Output the [X, Y] coordinate of the center of the cell containing the given text.  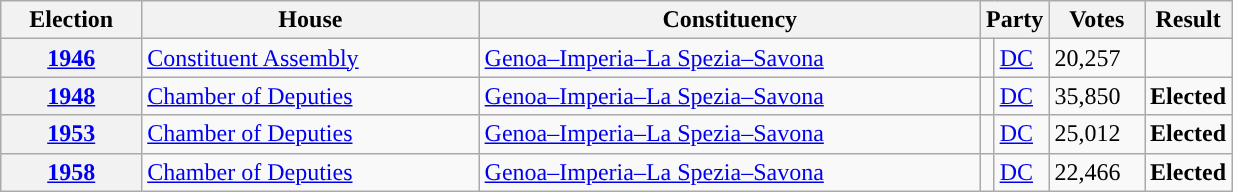
Constituent Assembly [310, 58]
20,257 [1097, 58]
Result [1188, 20]
35,850 [1097, 96]
Party [1014, 20]
Election [72, 20]
1958 [72, 172]
25,012 [1097, 134]
House [310, 20]
Votes [1097, 20]
1946 [72, 58]
1953 [72, 134]
Constituency [730, 20]
1948 [72, 96]
22,466 [1097, 172]
